Provide the [x, y] coordinate of the cell's center where the given text is located.  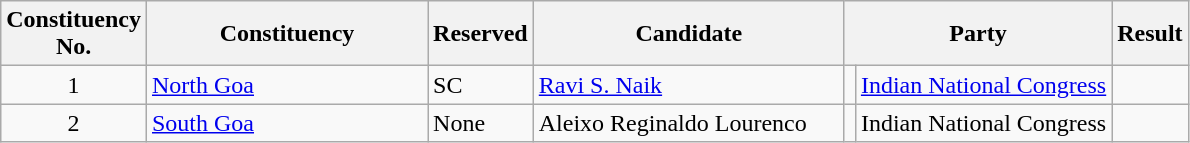
South Goa [286, 123]
Constituency [286, 34]
North Goa [286, 85]
Ravi S. Naik [688, 85]
Reserved [481, 34]
Candidate [688, 34]
Party [978, 34]
Aleixo Reginaldo Lourenco [688, 123]
None [481, 123]
2 [74, 123]
Result [1150, 34]
1 [74, 85]
SC [481, 85]
Constituency No. [74, 34]
